Detect which cell encompasses the target text, then output its [X, Y] center coordinate. 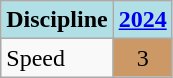
Speed [57, 58]
3 [142, 58]
Discipline [57, 20]
2024 [142, 20]
